Extract the [x, y] coordinate from the center of the cell holding the provided text.  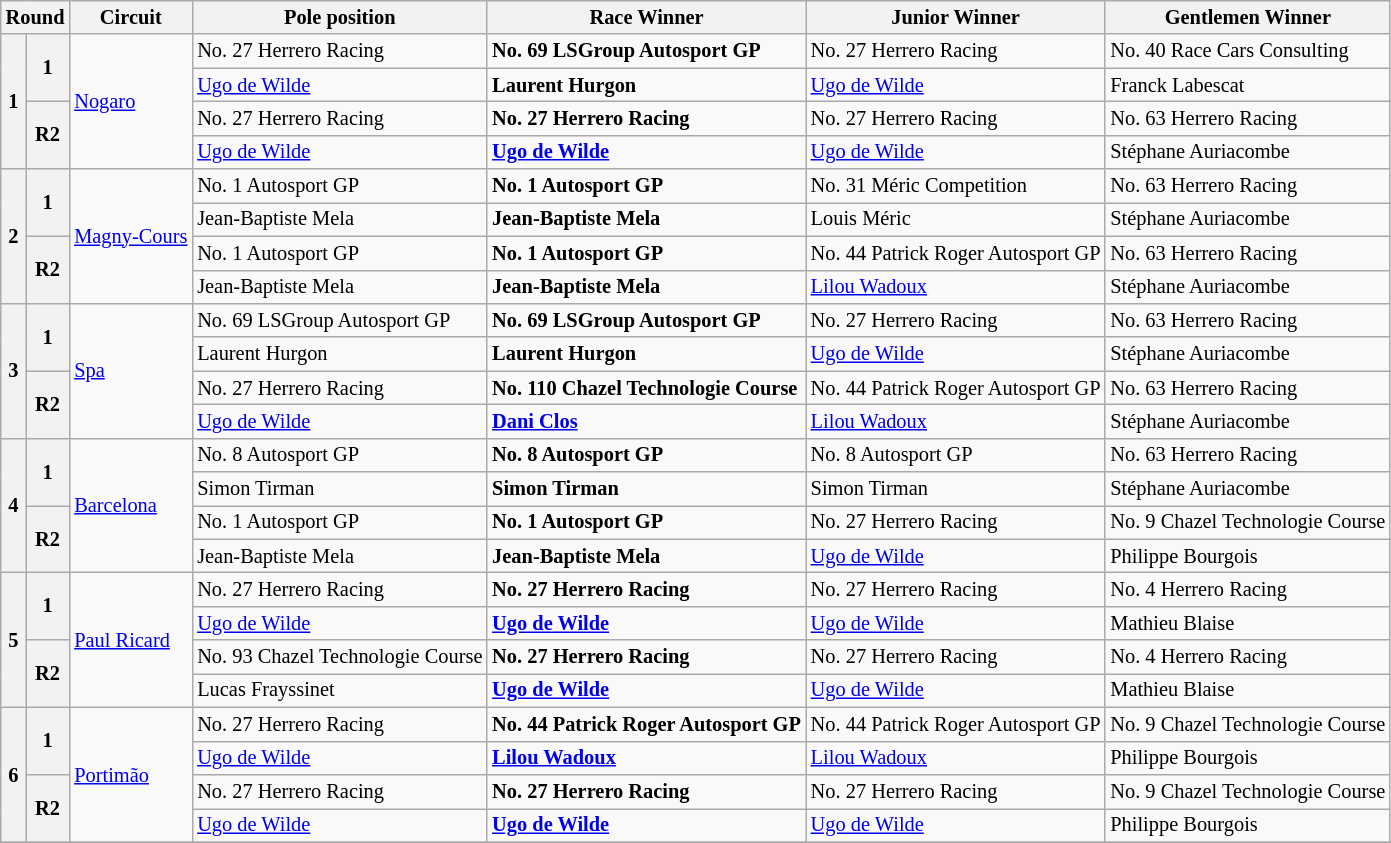
Circuit [130, 17]
2 [14, 236]
Round [36, 17]
Junior Winner [956, 17]
Spa [130, 370]
No. 110 Chazel Technologie Course [646, 388]
6 [14, 774]
4 [14, 506]
No. 40 Race Cars Consulting [1248, 51]
Race Winner [646, 17]
No. 31 Méric Competition [956, 186]
Louis Méric [956, 219]
Franck Labescat [1248, 85]
Gentlemen Winner [1248, 17]
Nogaro [130, 102]
Pole position [340, 17]
Portimão [130, 774]
Lucas Frayssinet [340, 690]
No. 93 Chazel Technologie Course [340, 657]
3 [14, 370]
5 [14, 640]
Dani Clos [646, 421]
Magny-Cours [130, 236]
Paul Ricard [130, 640]
Barcelona [130, 506]
